Provide the (x, y) coordinate of the cell's center where the given text is located.  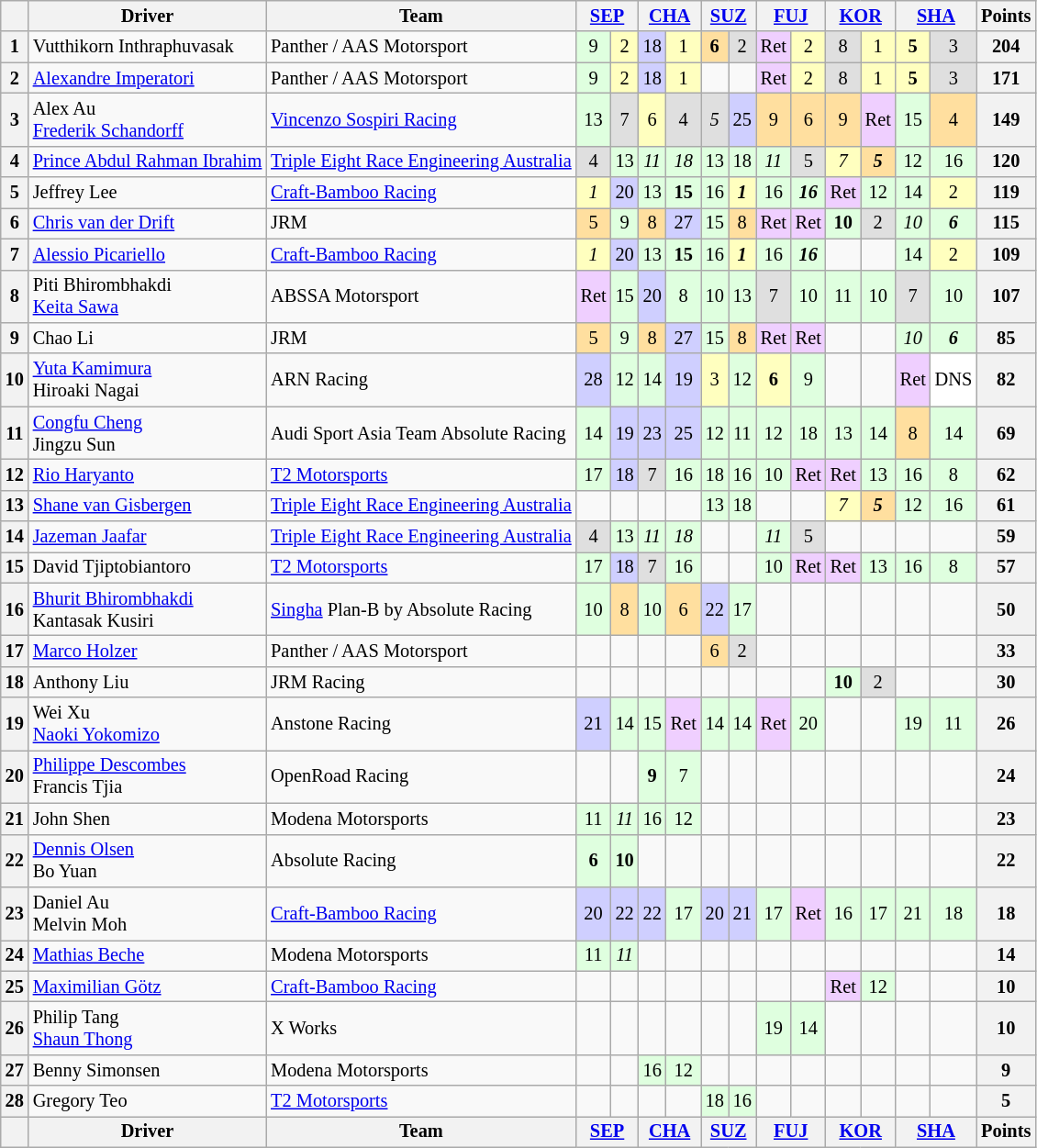
171 (1006, 78)
Rio Haryanto (147, 474)
30 (1006, 682)
50 (1006, 609)
Audi Sport Asia Team Absolute Racing (420, 433)
Chris van der Drift (147, 223)
JRM Racing (420, 682)
Alex Au Frederik Schandorff (147, 119)
120 (1006, 162)
149 (1006, 119)
OpenRoad Racing (420, 776)
33 (1006, 651)
John Shen (147, 819)
Yuta Kamimura Hiroaki Nagai (147, 380)
Maximilian Götz (147, 986)
Anstone Racing (420, 724)
82 (1006, 380)
Anthony Liu (147, 682)
115 (1006, 223)
Alexandre Imperatori (147, 78)
Absolute Racing (420, 861)
DNS (953, 380)
Vutthikorn Inthraphuvasak (147, 47)
Gregory Teo (147, 1101)
ABSSA Motorsport (420, 296)
204 (1006, 47)
85 (1006, 338)
David Tjiptobiantoro (147, 567)
Jeffrey Lee (147, 193)
ARN Racing (420, 380)
Benny Simonsen (147, 1070)
57 (1006, 567)
109 (1006, 254)
Daniel Au Melvin Moh (147, 913)
119 (1006, 193)
Vincenzo Sospiri Racing (420, 119)
Wei Xu Naoki Yokomizo (147, 724)
Bhurit Bhirombhakdi Kantasak Kusiri (147, 609)
Shane van Gisbergen (147, 506)
Marco Holzer (147, 651)
107 (1006, 296)
Chao Li (147, 338)
X Works (420, 1028)
Piti Bhirombhakdi Keita Sawa (147, 296)
62 (1006, 474)
Singha Plan-B by Absolute Racing (420, 609)
Philippe Descombes Francis Tjia (147, 776)
Dennis Olsen Bo Yuan (147, 861)
69 (1006, 433)
Alessio Picariello (147, 254)
Jazeman Jaafar (147, 537)
Philip Tang Shaun Thong (147, 1028)
61 (1006, 506)
Mathias Beche (147, 955)
Congfu Cheng Jingzu Sun (147, 433)
Prince Abdul Rahman Ibrahim (147, 162)
59 (1006, 537)
